Return the (X, Y) coordinate for the center point of the cell that contains the specified text.  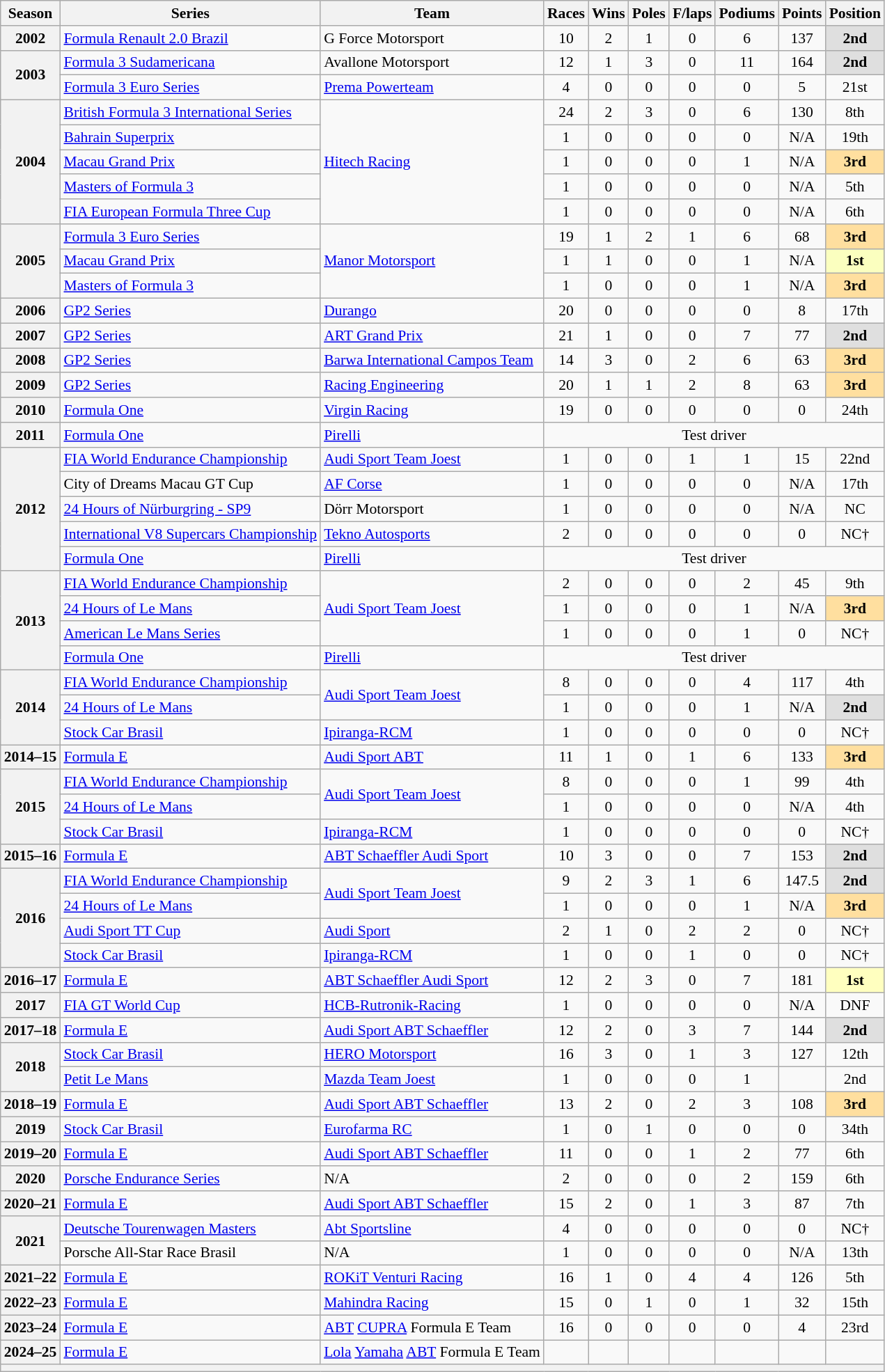
7th (855, 1204)
2024–25 (31, 1353)
2022–23 (31, 1303)
2018 (31, 1066)
2016–17 (31, 981)
45 (802, 584)
Durango (432, 311)
Virgin Racing (432, 410)
127 (802, 1055)
9 (566, 881)
Formula 3 Sudamericana (190, 63)
2015 (31, 807)
Season (31, 13)
Mahindra Racing (432, 1303)
Position (855, 13)
12th (855, 1055)
Manor Motorsport (432, 262)
2003 (31, 75)
2021 (31, 1240)
AF Corse (432, 484)
99 (802, 782)
Audi Sport ABT (432, 757)
Audi Sport (432, 931)
FIA GT World Cup (190, 1005)
153 (802, 856)
24 (566, 113)
164 (802, 63)
2021–22 (31, 1278)
14 (566, 361)
2012 (31, 509)
130 (802, 113)
13 (566, 1105)
2015–16 (31, 856)
9th (855, 584)
2006 (31, 311)
Porsche All-Star Race Brasil (190, 1253)
Barwa International Campos Team (432, 361)
2010 (31, 410)
2005 (31, 262)
68 (802, 237)
2019 (31, 1129)
American Le Mans Series (190, 633)
133 (802, 757)
2019–20 (31, 1154)
Hitech Racing (432, 162)
ROKiT Venturi Racing (432, 1278)
Lola Yamaha ABT Formula E Team (432, 1353)
2013 (31, 621)
21 (566, 336)
DNF (855, 1005)
Wins (609, 13)
Poles (649, 13)
15th (855, 1303)
Podiums (746, 13)
2014 (31, 707)
HERO Motorsport (432, 1055)
2008 (31, 361)
2023–24 (31, 1327)
32 (802, 1303)
24th (855, 410)
Eurofarma RC (432, 1129)
117 (802, 683)
137 (802, 38)
108 (802, 1105)
24 Hours of Nürburgring - SP9 (190, 510)
Series (190, 13)
23rd (855, 1327)
2020 (31, 1179)
ABT CUPRA Formula E Team (432, 1327)
Points (802, 13)
2018–19 (31, 1105)
87 (802, 1204)
British Formula 3 International Series (190, 113)
2002 (31, 38)
19th (855, 137)
8th (855, 113)
2017–18 (31, 1030)
Bahrain Superprix (190, 137)
Dörr Motorsport (432, 510)
2011 (31, 435)
City of Dreams Macau GT Cup (190, 484)
Avallone Motorsport (432, 63)
Audi Sport TT Cup (190, 931)
International V8 Supercars Championship (190, 534)
Deutsche Tourenwagen Masters (190, 1229)
Mazda Team Joest (432, 1080)
147.5 (802, 881)
181 (802, 981)
F/laps (692, 13)
ART Grand Prix (432, 336)
2004 (31, 162)
2017 (31, 1005)
Prema Powerteam (432, 88)
Team (432, 13)
FIA European Formula Three Cup (190, 212)
126 (802, 1278)
22nd (855, 459)
144 (802, 1030)
Porsche Endurance Series (190, 1179)
Petit Le Mans (190, 1080)
2007 (31, 336)
21st (855, 88)
2014–15 (31, 757)
HCB-Rutronik-Racing (432, 1005)
13th (855, 1253)
Races (566, 13)
NC (855, 510)
Tekno Autosports (432, 534)
G Force Motorsport (432, 38)
159 (802, 1179)
Racing Engineering (432, 386)
2009 (31, 386)
Formula Renault 2.0 Brazil (190, 38)
5 (802, 88)
34th (855, 1129)
Abt Sportsline (432, 1229)
2016 (31, 918)
2020–21 (31, 1204)
